Output the [X, Y] coordinate of the center of the cell containing the given text.  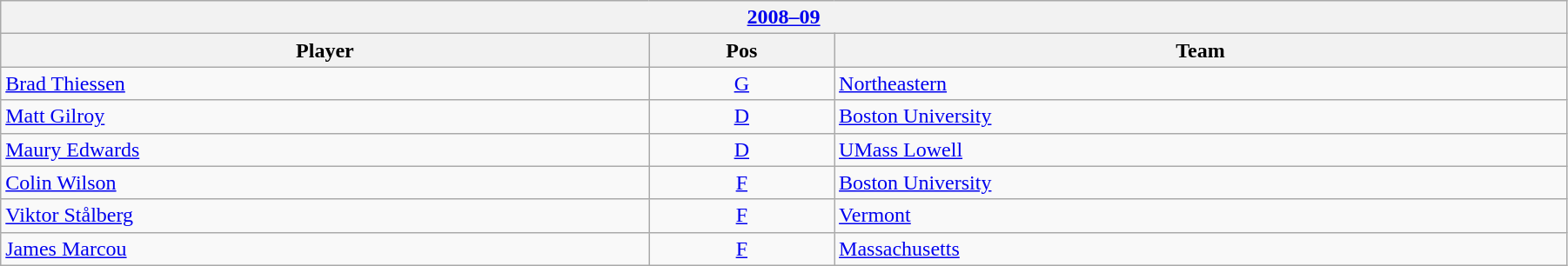
Massachusetts [1201, 249]
Brad Thiessen [325, 83]
G [741, 83]
UMass Lowell [1201, 150]
Colin Wilson [325, 183]
James Marcou [325, 249]
Vermont [1201, 216]
Maury Edwards [325, 150]
Player [325, 50]
Northeastern [1201, 83]
2008–09 [784, 17]
Pos [741, 50]
Matt Gilroy [325, 116]
Viktor Stålberg [325, 216]
Team [1201, 50]
